Return (X, Y) of the center of cell containing provided text 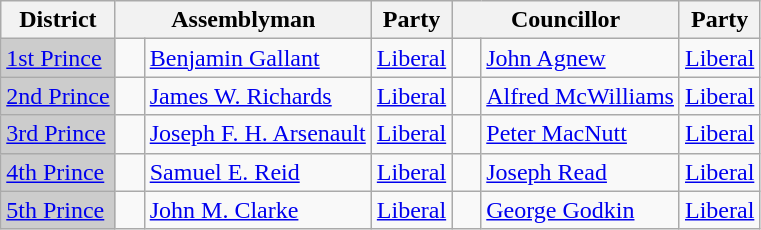
George Godkin (580, 210)
Assemblyman (243, 20)
Joseph Read (580, 172)
Alfred McWilliams (580, 96)
District (58, 20)
5th Prince (58, 210)
Peter MacNutt (580, 134)
1st Prince (58, 58)
Benjamin Gallant (258, 58)
John Agnew (580, 58)
Councillor (566, 20)
James W. Richards (258, 96)
4th Prince (58, 172)
Samuel E. Reid (258, 172)
John M. Clarke (258, 210)
3rd Prince (58, 134)
2nd Prince (58, 96)
Joseph F. H. Arsenault (258, 134)
